Detect which cell encompasses the target text, then output its (X, Y) center coordinate. 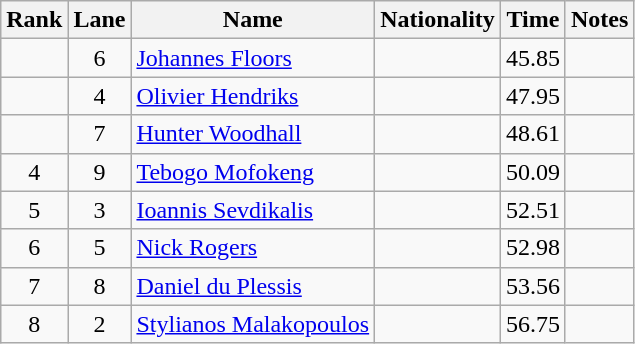
Name (253, 20)
9 (100, 172)
Time (532, 20)
Tebogo Mofokeng (253, 172)
Stylianos Malakopoulos (253, 324)
Lane (100, 20)
52.98 (532, 248)
52.51 (532, 210)
Olivier Hendriks (253, 96)
Rank (34, 20)
Notes (599, 20)
Nick Rogers (253, 248)
3 (100, 210)
Hunter Woodhall (253, 134)
2 (100, 324)
48.61 (532, 134)
Daniel du Plessis (253, 286)
56.75 (532, 324)
Nationality (438, 20)
53.56 (532, 286)
50.09 (532, 172)
Ioannis Sevdikalis (253, 210)
47.95 (532, 96)
45.85 (532, 58)
Johannes Floors (253, 58)
